Return the [X, Y] coordinate for the center point of the cell that contains the specified text.  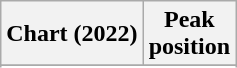
Chart (2022) [72, 34]
Peakposition [189, 34]
